Return [X, Y] of the center of cell containing provided text 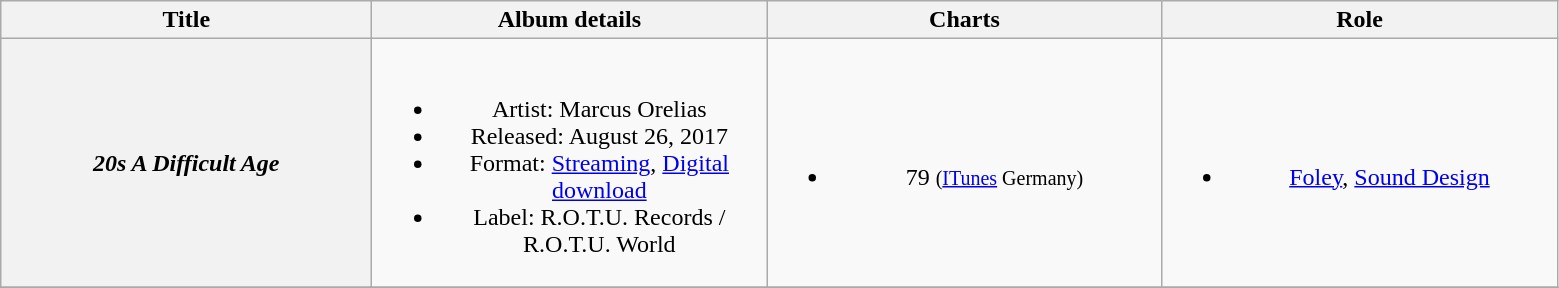
Title [186, 20]
Album details [570, 20]
Charts [964, 20]
Foley, Sound Design [1360, 163]
Role [1360, 20]
20s A Difficult Age [186, 163]
Artist: Marcus OreliasReleased: August 26, 2017Format: Streaming, Digital downloadLabel: R.O.T.U. Records / R.O.T.U. World [570, 163]
79 (ITunes Germany) [964, 163]
